For the text-containing cell, return its midpoint in (x, y) coordinate format. 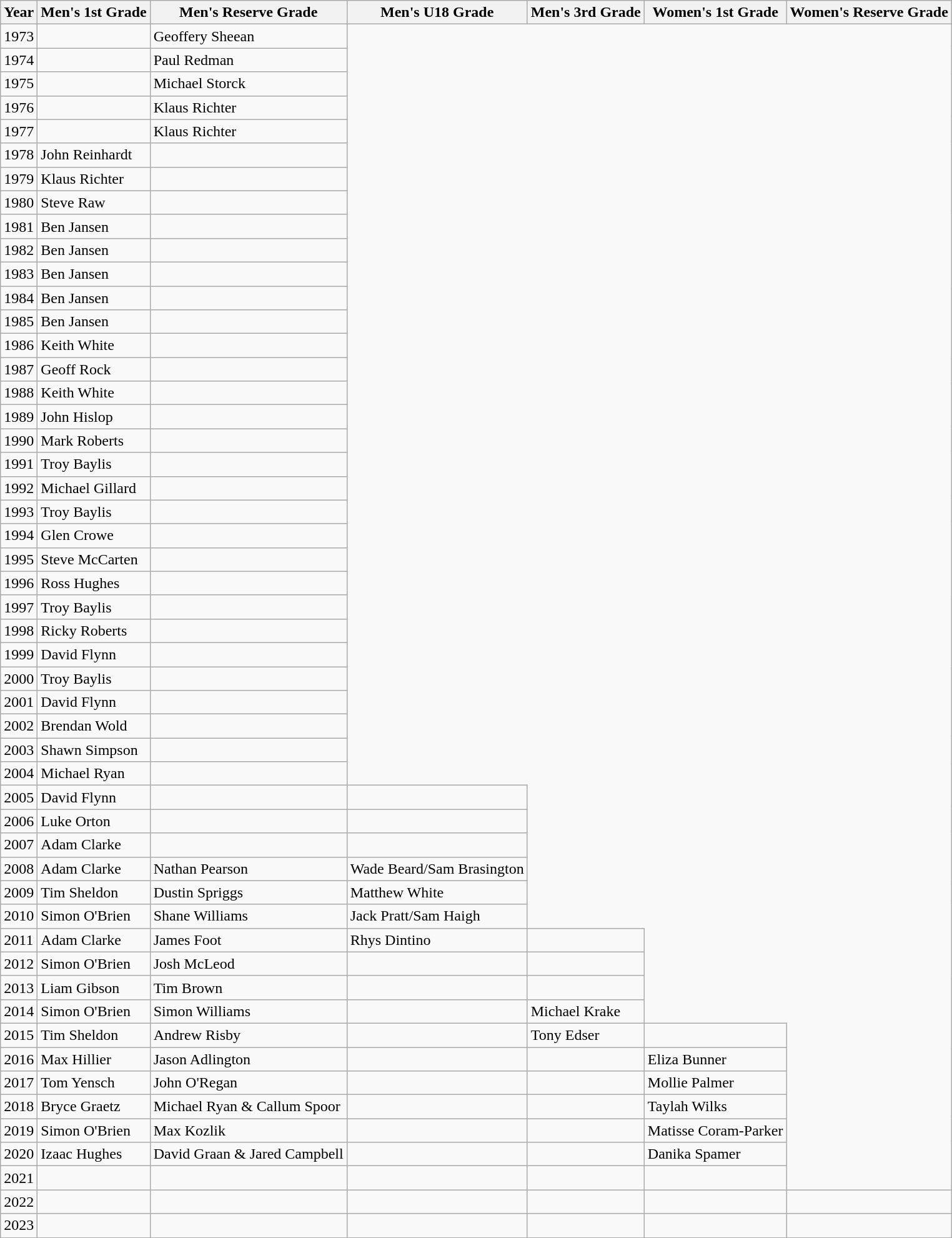
2008 (19, 869)
2006 (19, 821)
1985 (19, 322)
Danika Spamer (715, 1154)
Ricky Roberts (94, 631)
Paul Redman (249, 60)
Jack Pratt/Sam Haigh (437, 916)
Steve McCarten (94, 559)
2003 (19, 750)
Women's Reserve Grade (869, 12)
2014 (19, 1011)
2023 (19, 1226)
Geoff Rock (94, 369)
Bryce Graetz (94, 1107)
1980 (19, 202)
1982 (19, 250)
Mollie Palmer (715, 1083)
Michael Ryan (94, 774)
Wade Beard/Sam Brasington (437, 869)
1994 (19, 536)
Ross Hughes (94, 583)
1979 (19, 179)
2011 (19, 940)
Steve Raw (94, 202)
Eliza Bunner (715, 1059)
2012 (19, 964)
Jason Adlington (249, 1059)
1974 (19, 60)
Andrew Risby (249, 1035)
1993 (19, 512)
1976 (19, 107)
Max Hillier (94, 1059)
Izaac Hughes (94, 1154)
1973 (19, 36)
2019 (19, 1131)
1978 (19, 155)
Men's U18 Grade (437, 12)
Mark Roberts (94, 441)
Michael Gillard (94, 488)
2015 (19, 1035)
Liam Gibson (94, 987)
1984 (19, 298)
2002 (19, 726)
Simon Williams (249, 1011)
Michael Krake (586, 1011)
1975 (19, 84)
Matthew White (437, 892)
James Foot (249, 940)
Shawn Simpson (94, 750)
2016 (19, 1059)
Nathan Pearson (249, 869)
Tom Yensch (94, 1083)
Tony Edser (586, 1035)
Men's Reserve Grade (249, 12)
Geoffery Sheean (249, 36)
1999 (19, 654)
2005 (19, 797)
Luke Orton (94, 821)
1990 (19, 441)
1981 (19, 226)
John Hislop (94, 417)
2007 (19, 845)
Shane Williams (249, 916)
1991 (19, 464)
John O'Regan (249, 1083)
Year (19, 12)
2017 (19, 1083)
2004 (19, 774)
Glen Crowe (94, 536)
1983 (19, 274)
Dustin Spriggs (249, 892)
2010 (19, 916)
Women's 1st Grade (715, 12)
1998 (19, 631)
2018 (19, 1107)
2013 (19, 987)
1997 (19, 607)
2001 (19, 702)
Men's 1st Grade (94, 12)
Taylah Wilks (715, 1107)
Michael Storck (249, 84)
1988 (19, 393)
2009 (19, 892)
Tim Brown (249, 987)
Matisse Coram-Parker (715, 1131)
Michael Ryan & Callum Spoor (249, 1107)
1986 (19, 346)
Josh McLeod (249, 964)
1987 (19, 369)
1977 (19, 131)
1989 (19, 417)
Max Kozlik (249, 1131)
2021 (19, 1178)
1995 (19, 559)
2022 (19, 1202)
Brendan Wold (94, 726)
John Reinhardt (94, 155)
Rhys Dintino (437, 940)
Men's 3rd Grade (586, 12)
David Graan & Jared Campbell (249, 1154)
1996 (19, 583)
2020 (19, 1154)
2000 (19, 678)
1992 (19, 488)
